Pinpoint the cell where the given text exists, returning its (x, y) midpoint coordinate. 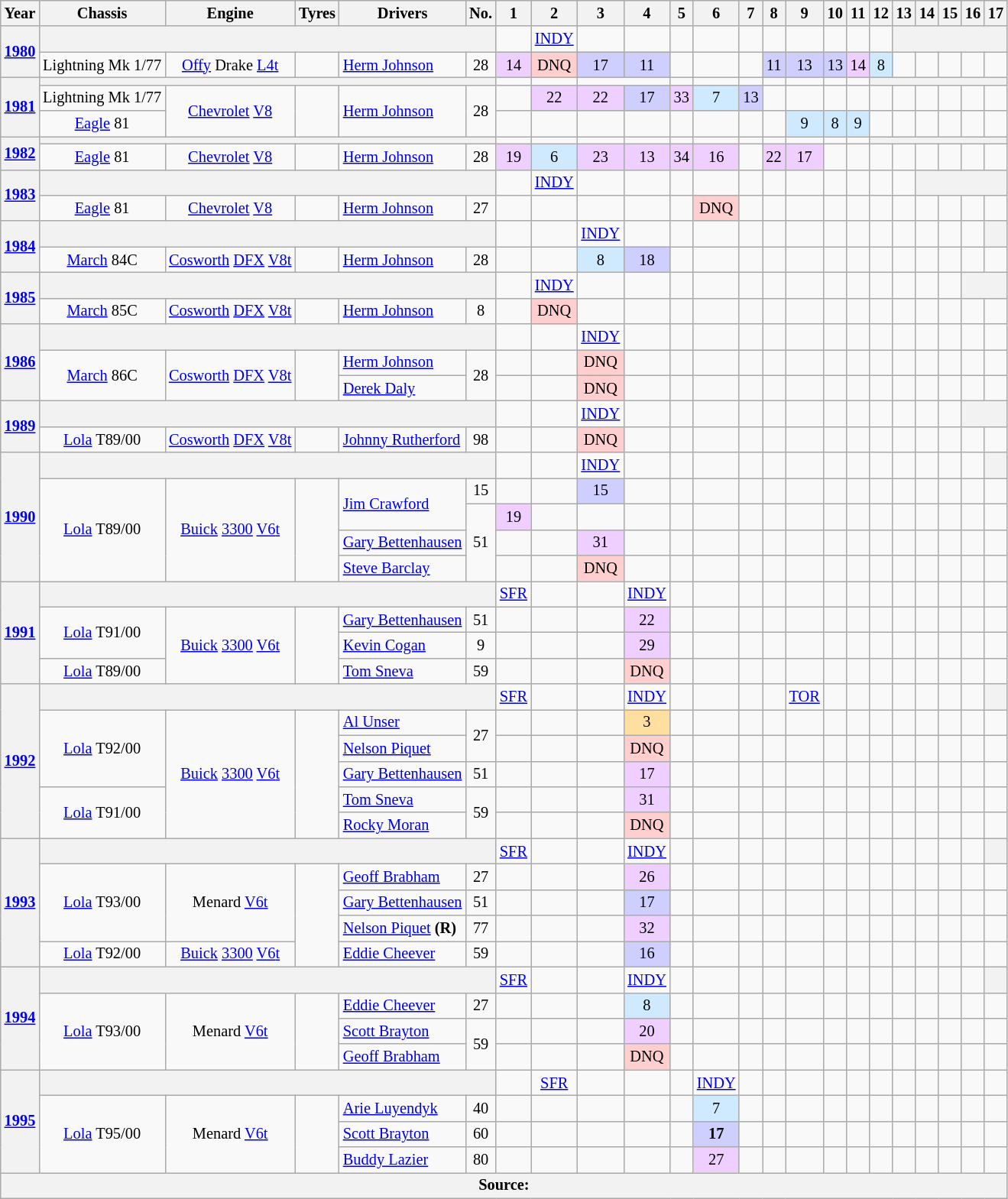
Derek Daly (402, 388)
1 (514, 13)
March 84C (102, 260)
Source: (504, 1185)
Tyres (317, 13)
TOR (805, 697)
1980 (20, 52)
98 (481, 439)
1990 (20, 517)
1981 (20, 107)
Lola T95/00 (102, 1134)
80 (481, 1160)
1993 (20, 902)
40 (481, 1108)
18 (647, 260)
1985 (20, 298)
No. (481, 13)
23 (601, 157)
1986 (20, 362)
Nelson Piquet (R) (402, 928)
Engine (230, 13)
Steve Barclay (402, 568)
Nelson Piquet (402, 748)
26 (647, 877)
Jim Crawford (402, 503)
Buddy Lazier (402, 1160)
1982 (20, 153)
Kevin Cogan (402, 645)
20 (647, 1031)
77 (481, 928)
1992 (20, 761)
Drivers (402, 13)
60 (481, 1134)
34 (682, 157)
Arie Luyendyk (402, 1108)
12 (881, 13)
5 (682, 13)
1989 (20, 426)
Johnny Rutherford (402, 439)
March 85C (102, 311)
1983 (20, 196)
29 (647, 645)
33 (682, 98)
2 (555, 13)
1991 (20, 633)
1984 (20, 246)
1995 (20, 1122)
Year (20, 13)
32 (647, 928)
Al Unser (402, 722)
4 (647, 13)
Rocky Moran (402, 825)
March 86C (102, 374)
1994 (20, 1018)
10 (835, 13)
Chassis (102, 13)
Offy Drake L4t (230, 65)
